Find where the given text appears and provide that cell's center as (X, Y) coordinate. 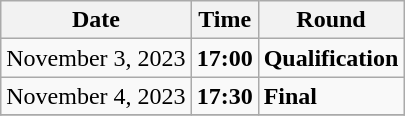
Round (331, 20)
November 4, 2023 (96, 96)
Date (96, 20)
Qualification (331, 58)
Final (331, 96)
November 3, 2023 (96, 58)
17:30 (224, 96)
17:00 (224, 58)
Time (224, 20)
